Extract the [x, y] coordinate from the center of the cell holding the provided text.  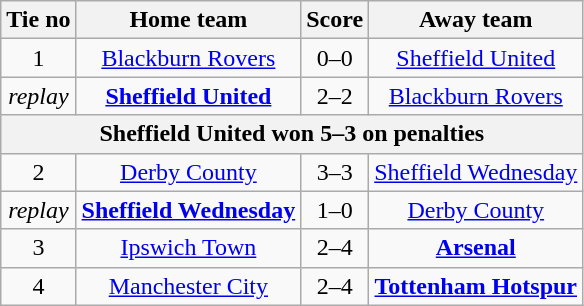
0–0 [335, 58]
Tie no [38, 20]
1–0 [335, 210]
Manchester City [188, 286]
Ipswich Town [188, 248]
Home team [188, 20]
1 [38, 58]
2 [38, 172]
Score [335, 20]
Arsenal [476, 248]
3–3 [335, 172]
3 [38, 248]
Sheffield United won 5–3 on penalties [292, 134]
4 [38, 286]
Away team [476, 20]
2–2 [335, 96]
Tottenham Hotspur [476, 286]
